Return the [X, Y] coordinate for the center point of the cell that contains the specified text.  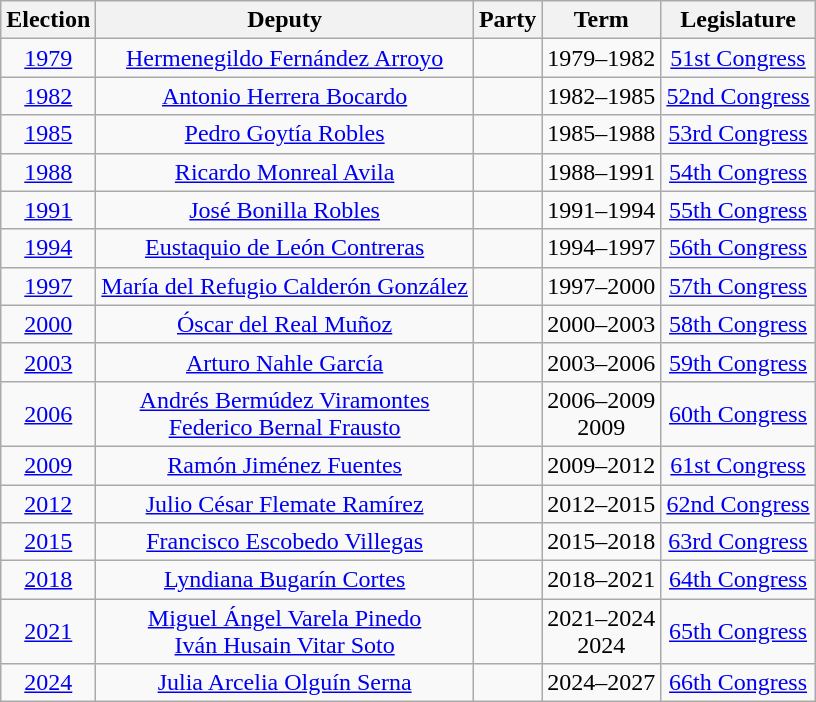
64th Congress [738, 580]
1991 [48, 210]
1997 [48, 286]
2021–20242024 [602, 632]
66th Congress [738, 683]
2024–2027 [602, 683]
55th Congress [738, 210]
61st Congress [738, 465]
2009 [48, 465]
Ricardo Monreal Avila [285, 172]
57th Congress [738, 286]
2018–2021 [602, 580]
Andrés Bermúdez ViramontesFederico Bernal Frausto [285, 414]
2009–2012 [602, 465]
Lyndiana Bugarín Cortes [285, 580]
65th Congress [738, 632]
Pedro Goytía Robles [285, 134]
53rd Congress [738, 134]
1979–1982 [602, 58]
Deputy [285, 20]
2006–20092009 [602, 414]
2015–2018 [602, 542]
Francisco Escobedo Villegas [285, 542]
2015 [48, 542]
1985 [48, 134]
51st Congress [738, 58]
2000 [48, 324]
José Bonilla Robles [285, 210]
Term [602, 20]
Election [48, 20]
2021 [48, 632]
María del Refugio Calderón González [285, 286]
59th Congress [738, 362]
56th Congress [738, 248]
1985–1988 [602, 134]
2018 [48, 580]
2003 [48, 362]
Party [507, 20]
1994–1997 [602, 248]
62nd Congress [738, 503]
1988–1991 [602, 172]
Legislature [738, 20]
2000–2003 [602, 324]
58th Congress [738, 324]
1994 [48, 248]
63rd Congress [738, 542]
2012–2015 [602, 503]
Julio César Flemate Ramírez [285, 503]
Óscar del Real Muñoz [285, 324]
Arturo Nahle García [285, 362]
Antonio Herrera Bocardo [285, 96]
52nd Congress [738, 96]
2003–2006 [602, 362]
Julia Arcelia Olguín Serna [285, 683]
1991–1994 [602, 210]
1982 [48, 96]
1997–2000 [602, 286]
Eustaquio de León Contreras [285, 248]
54th Congress [738, 172]
1988 [48, 172]
2024 [48, 683]
1979 [48, 58]
1982–1985 [602, 96]
60th Congress [738, 414]
2006 [48, 414]
Hermenegildo Fernández Arroyo [285, 58]
2012 [48, 503]
Miguel Ángel Varela PinedoIván Husain Vitar Soto [285, 632]
Ramón Jiménez Fuentes [285, 465]
